Identify which cell holds the provided text, then report its [x, y] central coordinate. 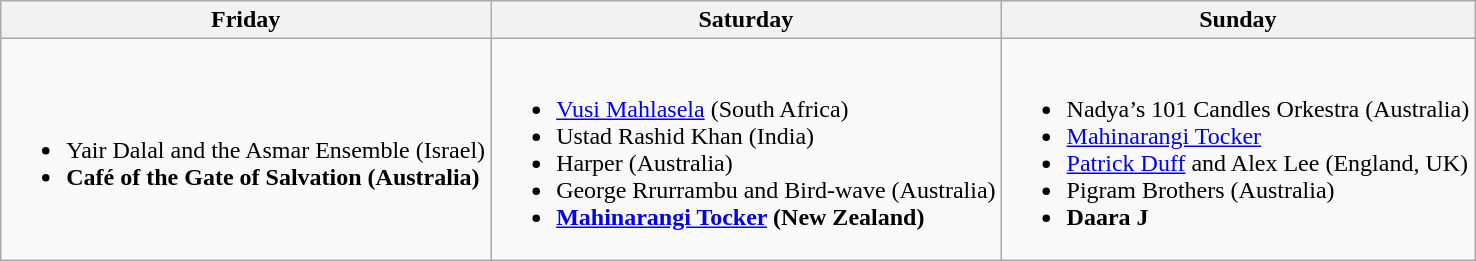
Vusi Mahlasela (South Africa)Ustad Rashid Khan (India)Harper (Australia)George Rrurrambu and Bird-wave (Australia)Mahinarangi Tocker (New Zealand) [746, 150]
Yair Dalal and the Asmar Ensemble (Israel)Café of the Gate of Salvation (Australia) [246, 150]
Friday [246, 20]
Saturday [746, 20]
Sunday [1238, 20]
Nadya’s 101 Candles Orkestra (Australia)Mahinarangi TockerPatrick Duff and Alex Lee (England, UK)Pigram Brothers (Australia)Daara J [1238, 150]
